Return [X, Y] of the center of cell containing provided text 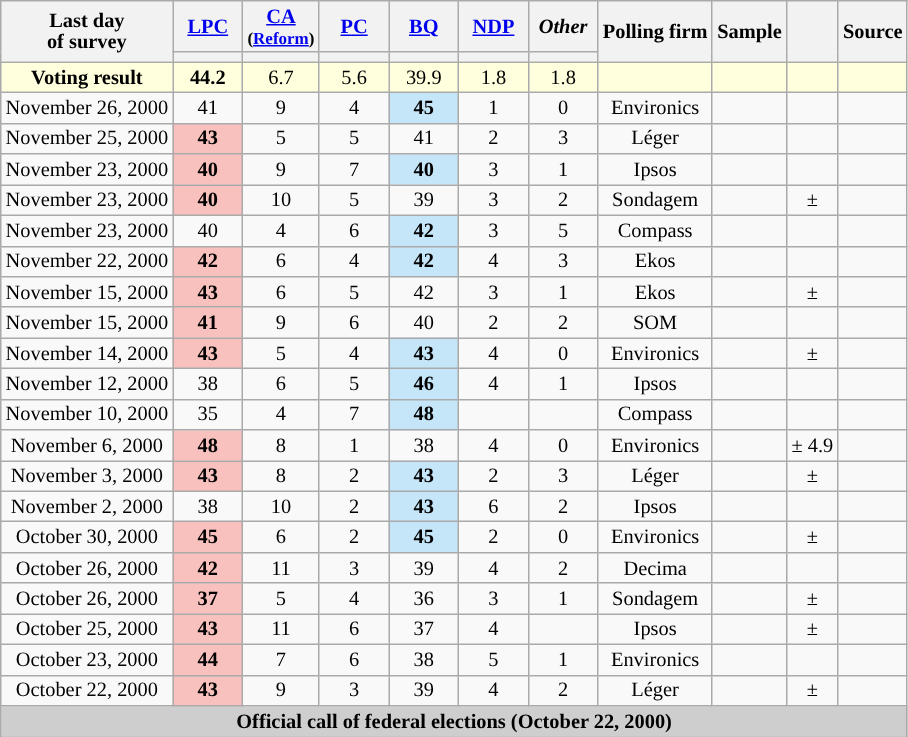
October 30, 2000 [87, 538]
39.9 [424, 78]
6.7 [282, 78]
November 3, 2000 [87, 476]
± 4.9 [812, 446]
BQ [424, 26]
November 14, 2000 [87, 354]
October 22, 2000 [87, 690]
LPC [208, 26]
5.6 [354, 78]
November 12, 2000 [87, 384]
46 [424, 384]
Polling firm [655, 30]
Other [563, 26]
36 [424, 598]
Last day of survey [87, 30]
October 23, 2000 [87, 660]
35 [208, 414]
November 6, 2000 [87, 446]
44 [208, 660]
SOM [655, 322]
November 22, 2000 [87, 262]
PC [354, 26]
44.2 [208, 78]
November 25, 2000 [87, 138]
November 10, 2000 [87, 414]
Voting result [87, 78]
Sample [749, 30]
NDP [494, 26]
November 26, 2000 [87, 108]
Decima [655, 568]
November 2, 2000 [87, 506]
October 25, 2000 [87, 628]
Official call of federal elections (October 22, 2000) [454, 720]
CA (Reform) [282, 26]
Source [872, 30]
